Detect which cell encompasses the target text, then output its (x, y) center coordinate. 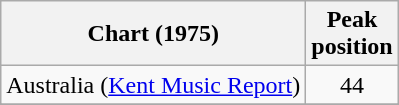
44 (352, 85)
Australia (Kent Music Report) (154, 85)
Peakposition (352, 34)
Chart (1975) (154, 34)
